Output the [x, y] coordinate of the center of the cell containing the given text.  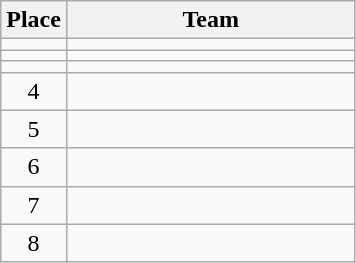
8 [34, 243]
7 [34, 205]
Place [34, 20]
4 [34, 91]
Team [210, 20]
6 [34, 167]
5 [34, 129]
